Scan for the cell matching the given text and deliver its [X, Y] coordinate at center. 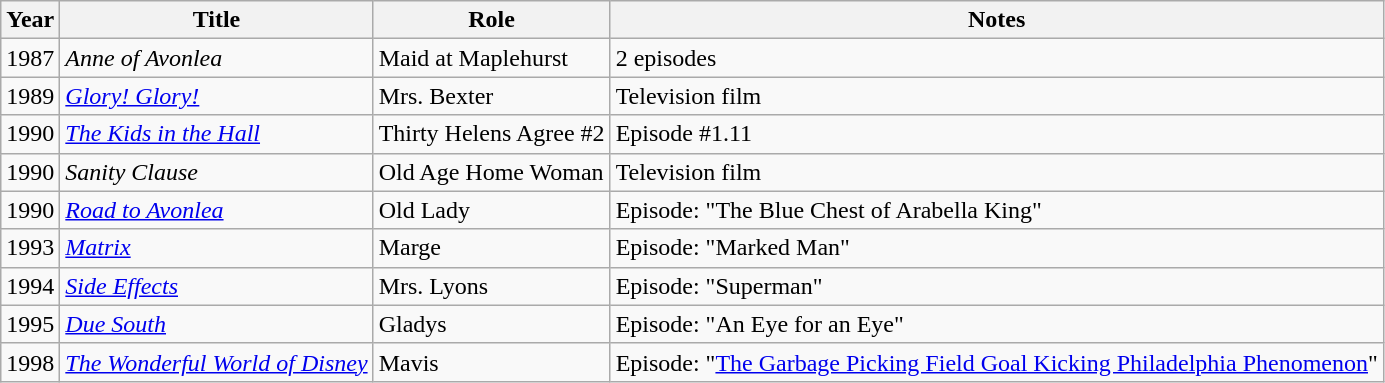
Old Lady [492, 210]
Thirty Helens Agree #2 [492, 134]
Road to Avonlea [216, 210]
Glory! Glory! [216, 96]
Anne of Avonlea [216, 58]
1994 [30, 286]
Mrs. Lyons [492, 286]
Side Effects [216, 286]
Marge [492, 248]
Year [30, 20]
Episode #1.11 [996, 134]
The Wonderful World of Disney [216, 362]
The Kids in the Hall [216, 134]
Mavis [492, 362]
1993 [30, 248]
Episode: "The Garbage Picking Field Goal Kicking Philadelphia Phenomenon" [996, 362]
2 episodes [996, 58]
1989 [30, 96]
1987 [30, 58]
1995 [30, 324]
Episode: "The Blue Chest of Arabella King" [996, 210]
Episode: "Superman" [996, 286]
Episode: "An Eye for an Eye" [996, 324]
Sanity Clause [216, 172]
Title [216, 20]
1998 [30, 362]
Due South [216, 324]
Gladys [492, 324]
Role [492, 20]
Old Age Home Woman [492, 172]
Matrix [216, 248]
Notes [996, 20]
Episode: "Marked Man" [996, 248]
Mrs. Bexter [492, 96]
Maid at Maplehurst [492, 58]
